Detect which cell encompasses the target text, then output its [X, Y] center coordinate. 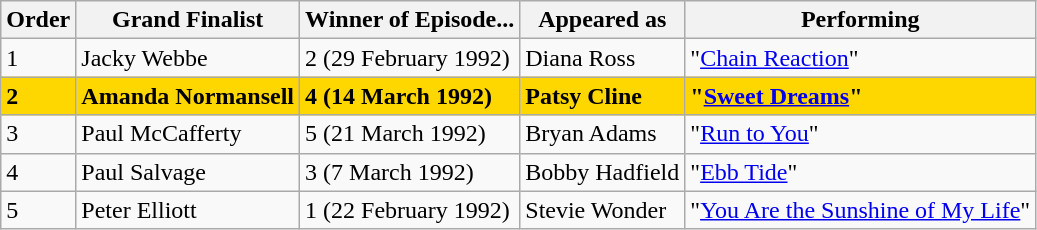
5 (21 March 1992) [410, 134]
Grand Finalist [188, 20]
Bobby Hadfield [602, 172]
1 [38, 58]
5 [38, 210]
Patsy Cline [602, 96]
"Sweet Dreams" [860, 96]
Appeared as [602, 20]
2 [38, 96]
Peter Elliott [188, 210]
"Chain Reaction" [860, 58]
Paul Salvage [188, 172]
2 (29 February 1992) [410, 58]
Paul McCafferty [188, 134]
Amanda Normansell [188, 96]
Order [38, 20]
Bryan Adams [602, 134]
1 (22 February 1992) [410, 210]
4 [38, 172]
Diana Ross [602, 58]
4 (14 March 1992) [410, 96]
"You Are the Sunshine of My Life" [860, 210]
Jacky Webbe [188, 58]
"Ebb Tide" [860, 172]
Performing [860, 20]
"Run to You" [860, 134]
3 [38, 134]
3 (7 March 1992) [410, 172]
Winner of Episode... [410, 20]
Stevie Wonder [602, 210]
